Output the [X, Y] coordinate of the center of the cell containing the given text.  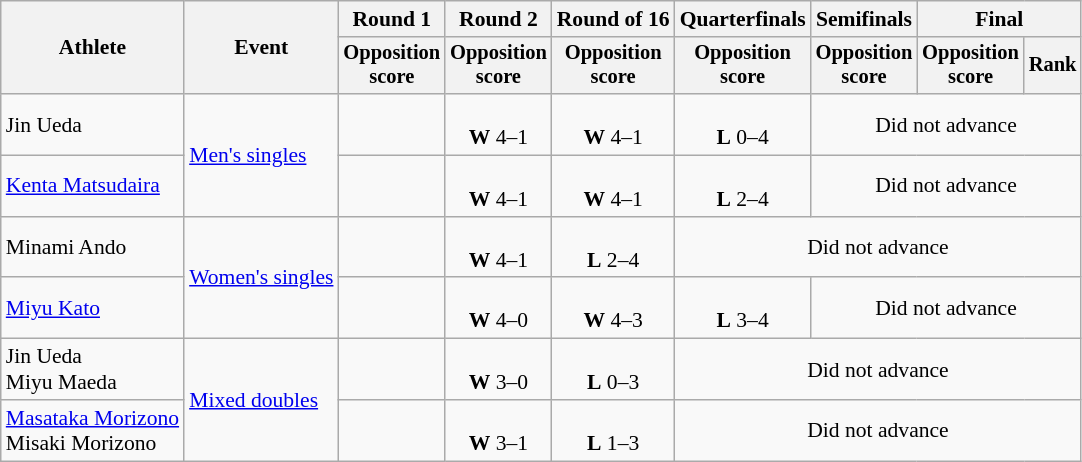
Round 2 [498, 19]
Mixed doubles [261, 400]
Masataka MorizonoMisaki Morizono [92, 430]
L 0–3 [614, 370]
Kenta Matsudaira [92, 186]
Quarterfinals [743, 19]
Semifinals [864, 19]
L 1–3 [614, 430]
Rank [1053, 66]
Miyu Kato [92, 308]
Event [261, 48]
Minami Ando [92, 248]
Men's singles [261, 155]
L 3–4 [743, 308]
Jin UedaMiyu Maeda [92, 370]
W 3–0 [498, 370]
W 4–0 [498, 308]
W 3–1 [498, 430]
Round of 16 [614, 19]
Final [999, 19]
Athlete [92, 48]
Women's singles [261, 278]
L 0–4 [743, 124]
Jin Ueda [92, 124]
Round 1 [392, 19]
W 4–3 [614, 308]
